Extract the [X, Y] coordinate from the center of the cell holding the provided text.  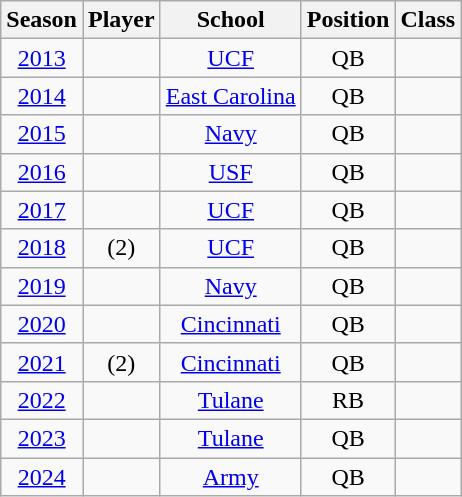
2019 [42, 286]
Position [348, 20]
2013 [42, 58]
Class [428, 20]
2016 [42, 172]
2015 [42, 134]
2021 [42, 362]
Army [230, 477]
2014 [42, 96]
School [230, 20]
East Carolina [230, 96]
2017 [42, 210]
2020 [42, 324]
2023 [42, 438]
2024 [42, 477]
RB [348, 400]
Player [121, 20]
Season [42, 20]
2022 [42, 400]
2018 [42, 248]
USF [230, 172]
